Detect which cell encompasses the target text, then output its (x, y) center coordinate. 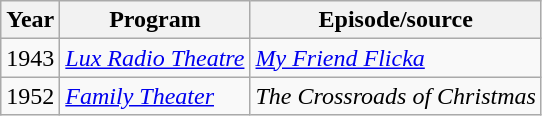
Lux Radio Theatre (155, 58)
Family Theater (155, 96)
My Friend Flicka (396, 58)
Episode/source (396, 20)
Program (155, 20)
1943 (30, 58)
The Crossroads of Christmas (396, 96)
1952 (30, 96)
Year (30, 20)
